Determine the (x, y) coordinate at the center of the cell enclosing the given text.  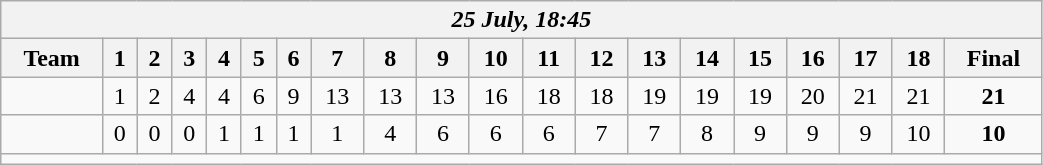
12 (602, 58)
15 (760, 58)
20 (812, 96)
25 July, 18:45 (522, 20)
Team (52, 58)
3 (190, 58)
5 (258, 58)
17 (866, 58)
Final (994, 58)
14 (708, 58)
11 (548, 58)
